Capture the cell that displays the provided text and extract its [X, Y] central coordinate. 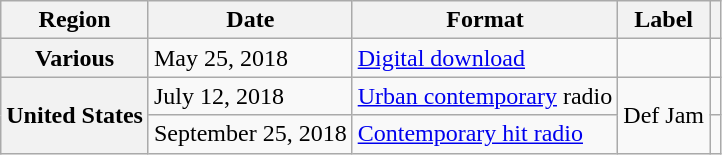
Region [75, 20]
Label [664, 20]
Contemporary hit radio [485, 134]
Various [75, 58]
United States [75, 115]
Urban contemporary radio [485, 96]
May 25, 2018 [250, 58]
Digital download [485, 58]
September 25, 2018 [250, 134]
Format [485, 20]
Date [250, 20]
July 12, 2018 [250, 96]
Def Jam [664, 115]
